Detect which cell encompasses the target text, then output its (X, Y) center coordinate. 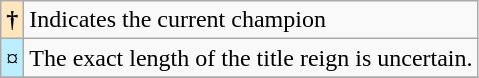
The exact length of the title reign is uncertain. (251, 58)
† (12, 20)
Indicates the current champion (251, 20)
¤ (12, 58)
